Locate the cell with the specified text and output its (X, Y) center coordinate. 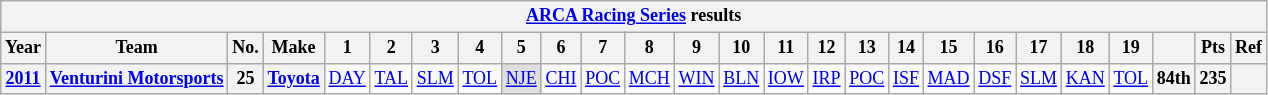
NJE (521, 78)
8 (649, 48)
ISF (906, 78)
Toyota (294, 78)
16 (995, 48)
MCH (649, 78)
84th (1174, 78)
CHI (561, 78)
2 (391, 48)
Pts (1213, 48)
Year (24, 48)
10 (742, 48)
KAN (1085, 78)
6 (561, 48)
Ref (1249, 48)
BLN (742, 78)
IOW (786, 78)
Make (294, 48)
5 (521, 48)
15 (948, 48)
TAL (391, 78)
ARCA Racing Series results (634, 16)
DSF (995, 78)
7 (603, 48)
17 (1039, 48)
11 (786, 48)
IRP (826, 78)
Team (136, 48)
4 (480, 48)
12 (826, 48)
DAY (347, 78)
18 (1085, 48)
1 (347, 48)
9 (696, 48)
13 (867, 48)
3 (435, 48)
19 (1130, 48)
MAD (948, 78)
WIN (696, 78)
235 (1213, 78)
25 (246, 78)
No. (246, 48)
14 (906, 48)
2011 (24, 78)
Venturini Motorsports (136, 78)
